Pinpoint the cell where the given text exists, returning its [x, y] midpoint coordinate. 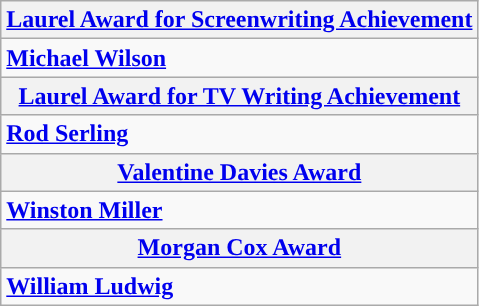
Rod Serling [240, 134]
Laurel Award for Screenwriting Achievement [240, 20]
William Ludwig [240, 286]
Morgan Cox Award [240, 248]
Winston Miller [240, 210]
Michael Wilson [240, 58]
Valentine Davies Award [240, 172]
Laurel Award for TV Writing Achievement [240, 96]
